Detect which cell encompasses the target text, then output its (x, y) center coordinate. 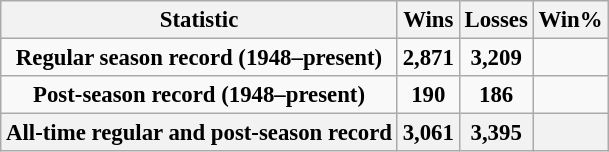
186 (496, 95)
Statistic (200, 20)
Regular season record (1948–present) (200, 58)
2,871 (428, 58)
Losses (496, 20)
All-time regular and post-season record (200, 133)
3,209 (496, 58)
3,395 (496, 133)
3,061 (428, 133)
Post-season record (1948–present) (200, 95)
190 (428, 95)
Wins (428, 20)
Win% (570, 20)
